Return (X, Y) of the center of cell containing provided text 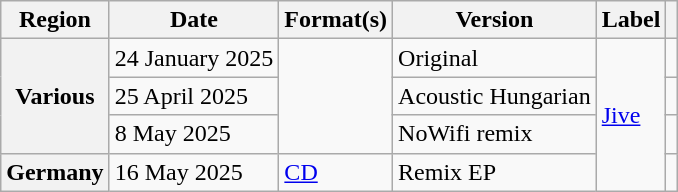
16 May 2025 (194, 172)
Label (631, 20)
Jive (631, 115)
25 April 2025 (194, 96)
Region (55, 20)
Original (495, 58)
8 May 2025 (194, 134)
Acoustic Hungarian (495, 96)
Format(s) (336, 20)
Date (194, 20)
24 January 2025 (194, 58)
Various (55, 96)
NoWifi remix (495, 134)
Version (495, 20)
CD (336, 172)
Germany (55, 172)
Remix EP (495, 172)
